Locate the cell with the specified text and output its [X, Y] center coordinate. 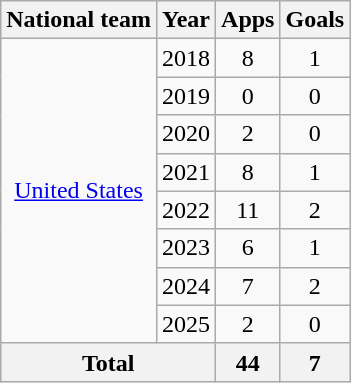
Year [186, 20]
2025 [186, 324]
2024 [186, 286]
2018 [186, 58]
11 [248, 210]
Total [108, 362]
6 [248, 248]
National team [79, 20]
Goals [315, 20]
United States [79, 191]
2022 [186, 210]
2020 [186, 134]
2019 [186, 96]
Apps [248, 20]
2021 [186, 172]
2023 [186, 248]
44 [248, 362]
